From the cell containing the given text, extract its center point as [X, Y] coordinate. 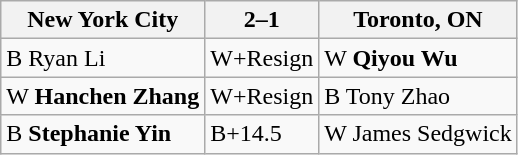
B+14.5 [262, 134]
W Hanchen Zhang [103, 96]
B Stephanie Yin [103, 134]
New York City [103, 20]
2–1 [262, 20]
Toronto, ON [418, 20]
W James Sedgwick [418, 134]
W Qiyou Wu [418, 58]
B Ryan Li [103, 58]
B Tony Zhao [418, 96]
